From the cell containing the given text, extract its center point as (X, Y) coordinate. 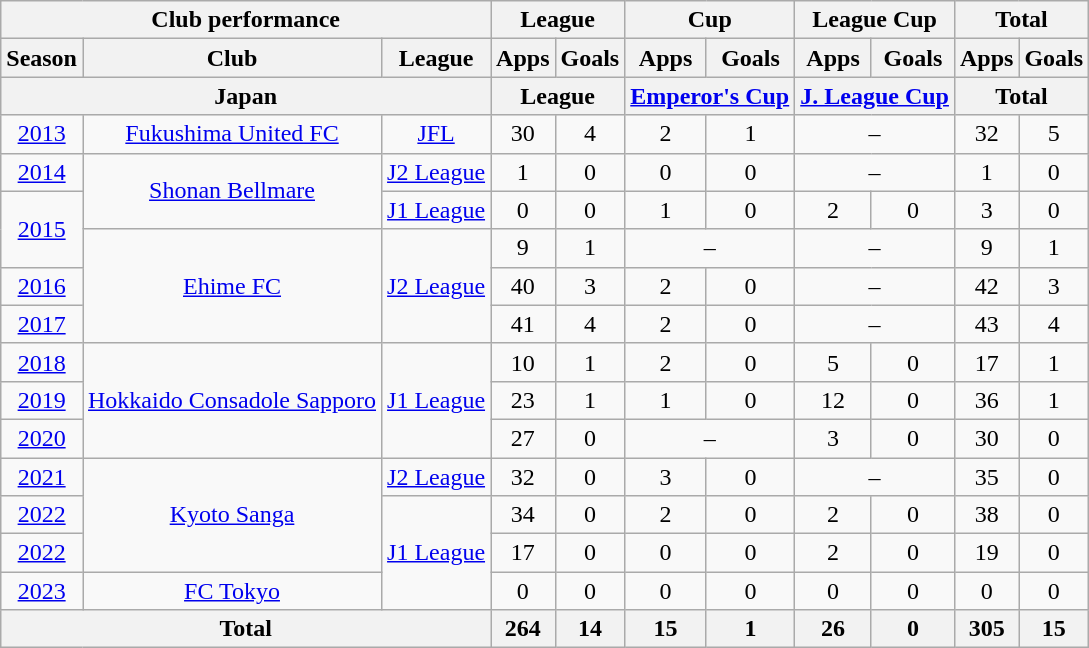
36 (986, 400)
Emperor's Cup (710, 96)
2019 (42, 400)
Japan (246, 96)
2015 (42, 229)
2021 (42, 477)
26 (834, 629)
43 (986, 324)
League Cup (875, 20)
Shonan Bellmare (232, 191)
Club performance (246, 20)
Ehime FC (232, 286)
2018 (42, 362)
Fukushima United FC (232, 134)
10 (523, 362)
J. League Cup (875, 96)
Cup (710, 20)
Hokkaido Consadole Sapporo (232, 400)
34 (523, 515)
38 (986, 515)
35 (986, 477)
41 (523, 324)
12 (834, 400)
Club (232, 58)
23 (523, 400)
2014 (42, 172)
27 (523, 438)
14 (590, 629)
2013 (42, 134)
305 (986, 629)
FC Tokyo (232, 591)
2016 (42, 286)
19 (986, 553)
264 (523, 629)
42 (986, 286)
2023 (42, 591)
40 (523, 286)
Season (42, 58)
2017 (42, 324)
2020 (42, 438)
JFL (436, 134)
Kyoto Sanga (232, 515)
